Pinpoint the cell where the given text exists, returning its [x, y] midpoint coordinate. 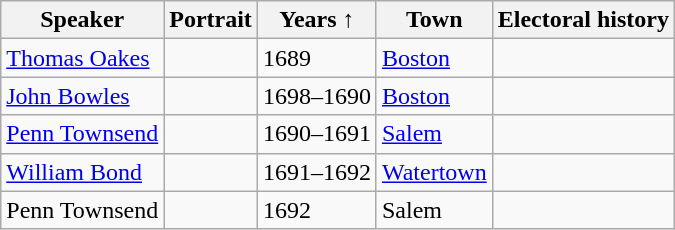
Speaker [82, 20]
1692 [316, 210]
Portrait [211, 20]
1689 [316, 58]
Years ↑ [316, 20]
Electoral history [583, 20]
Watertown [434, 172]
1698–1690 [316, 96]
John Bowles [82, 96]
1690–1691 [316, 134]
Town [434, 20]
William Bond [82, 172]
1691–1692 [316, 172]
Thomas Oakes [82, 58]
